Extract the (X, Y) coordinate from the center of the cell holding the provided text.  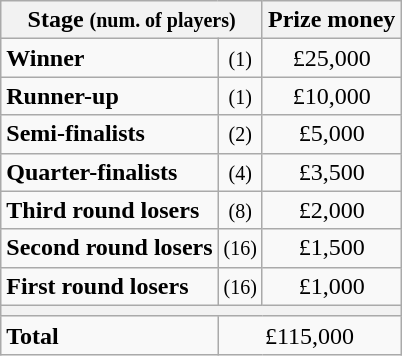
First round losers (110, 286)
Winner (110, 58)
£3,500 (331, 172)
£5,000 (331, 134)
£1,000 (331, 286)
Prize money (331, 20)
Stage (num. of players) (132, 20)
£115,000 (310, 335)
£2,000 (331, 210)
£25,000 (331, 58)
Second round losers (110, 248)
Runner-up (110, 96)
Total (110, 335)
£10,000 (331, 96)
£1,500 (331, 248)
(4) (240, 172)
Quarter-finalists (110, 172)
(2) (240, 134)
Semi-finalists (110, 134)
Third round losers (110, 210)
(8) (240, 210)
